Determine the (X, Y) coordinate at the center of the cell enclosing the given text.  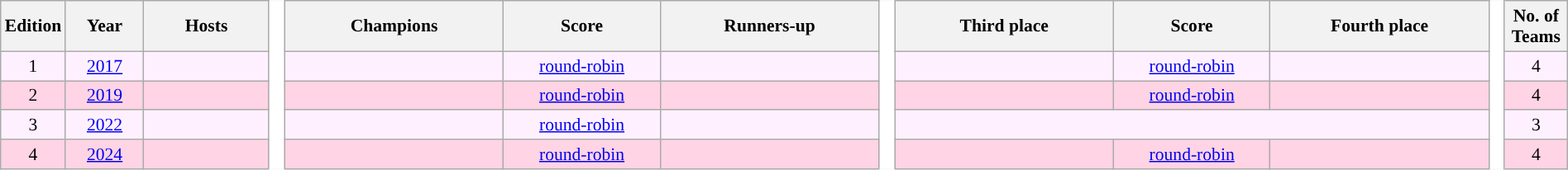
Edition (33, 26)
Hosts (207, 26)
2024 (104, 154)
Fourth place (1379, 26)
Year (104, 26)
2017 (104, 66)
Third place (1004, 26)
Runners-up (769, 26)
2022 (104, 125)
2 (33, 96)
Champions (394, 26)
1 (33, 66)
No. of Teams (1536, 26)
2019 (104, 96)
